Return [X, Y] of the center of cell containing provided text 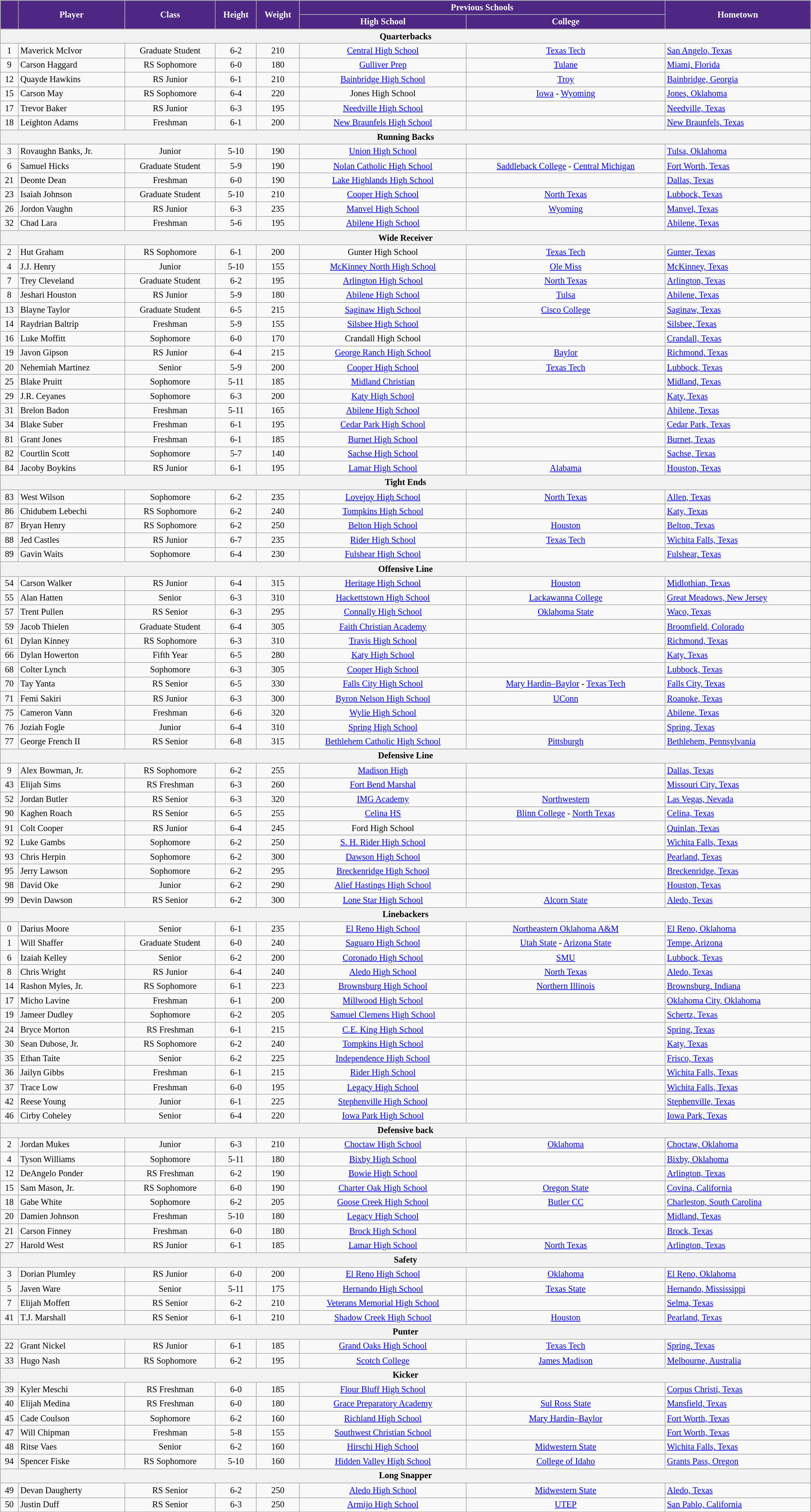
Devin Dawson [72, 900]
Stephenville High School [383, 1101]
Lake Highlands High School [383, 180]
Quinlan, Texas [737, 828]
Jordan Mukes [72, 1145]
Oregon State [565, 1188]
Class [170, 15]
George French II [72, 742]
Stephenville, Texas [737, 1101]
165 [278, 411]
Grand Oaks High School [383, 1346]
Javen Ware [72, 1289]
J.J. Henry [72, 266]
Cirby Coheley [72, 1116]
Jordon Vaughn [72, 209]
Colter Lynch [72, 670]
Previous Schools [482, 7]
Deonte Dean [72, 180]
Hometown [737, 15]
Lackawanna College [565, 598]
Manvel High School [383, 209]
Crandall, Texas [737, 338]
Bixby High School [383, 1159]
Baylor [565, 353]
Belton, Texas [737, 526]
Trey Cleveland [72, 281]
Midland Christian [383, 382]
Grants Pass, Oregon [737, 1462]
High School [383, 22]
Coronado High School [383, 958]
Darius Moore [72, 929]
Bethlehem, Pennsylvania [737, 742]
22 [9, 1346]
Jeshari Houston [72, 295]
Flour Bluff High School [383, 1389]
Travis High School [383, 641]
0 [9, 929]
Saginaw High School [383, 310]
6-7 [236, 540]
29 [9, 396]
88 [9, 540]
Bixby, Oklahoma [737, 1159]
Hirschi High School [383, 1447]
16 [9, 338]
Wylie High School [383, 713]
Goose Creek High School [383, 1202]
Sam Mason, Jr. [72, 1188]
33 [9, 1361]
Izaiah Kelley [72, 958]
Harold West [72, 1246]
95 [9, 871]
77 [9, 742]
Damien Johnson [72, 1216]
Frisco, Texas [737, 1058]
Quarterbacks [405, 36]
Broomfield, Colorado [737, 627]
84 [9, 468]
IMG Academy [383, 799]
Gavin Waits [72, 554]
Alabama [565, 468]
Breckenridge, Texas [737, 871]
Bainbridge High School [383, 80]
Chidubem Lebechi [72, 511]
25 [9, 382]
330 [278, 684]
Height [236, 15]
Mary Hardin–Baylor [565, 1418]
Melbourne, Australia [737, 1361]
Tay Yanta [72, 684]
Carson Walker [72, 583]
Manvel, Texas [737, 209]
Weight [278, 15]
Saguaro High School [383, 943]
91 [9, 828]
27 [9, 1246]
Dawson High School [383, 857]
Burnet High School [383, 439]
Faith Christian Academy [383, 627]
5-7 [236, 454]
Nehemiah Martinez [72, 367]
Independence High School [383, 1058]
Gabe White [72, 1202]
Brownsburg High School [383, 986]
54 [9, 583]
Northwestern [565, 799]
Fulshear High School [383, 554]
Miami, Florida [737, 65]
Oklahoma State [565, 612]
Hugo Nash [72, 1361]
Belton High School [383, 526]
Jacob Thielen [72, 627]
San Pablo, California [737, 1505]
Burnet, Texas [737, 439]
Elijah Sims [72, 785]
Joziah Fogle [72, 727]
George Ranch High School [383, 353]
San Angelo, Texas [737, 50]
23 [9, 195]
Chris Herpin [72, 857]
280 [278, 655]
Midlothian, Texas [737, 583]
5-8 [236, 1432]
87 [9, 526]
Jones, Oklahoma [737, 94]
6-8 [236, 742]
Reese Young [72, 1101]
Central High School [383, 50]
92 [9, 842]
39 [9, 1389]
Kaghen Roach [72, 814]
Brock High School [383, 1231]
New Braunfels, Texas [737, 123]
83 [9, 497]
Alex Bowman, Jr. [72, 770]
Blayne Taylor [72, 310]
Falls City High School [383, 684]
170 [278, 338]
Grant Jones [72, 439]
94 [9, 1462]
Sachse High School [383, 454]
Bryan Henry [72, 526]
Chad Lara [72, 223]
Carson May [72, 94]
Brock, Texas [737, 1231]
31 [9, 411]
Dylan Kinney [72, 641]
Long Snapper [405, 1476]
Butler CC [565, 1202]
Saginaw, Texas [737, 310]
260 [278, 785]
Covina, California [737, 1188]
Javon Gipson [72, 353]
Utah State - Arizona State [565, 943]
SMU [565, 958]
5-6 [236, 223]
J.R. Ceyanes [72, 396]
175 [278, 1289]
Cisco College [565, 310]
Maverick McIvor [72, 50]
49 [9, 1490]
Millwood High School [383, 1001]
52 [9, 799]
40 [9, 1404]
Dylan Howerton [72, 655]
140 [278, 454]
36 [9, 1073]
Falls City, Texas [737, 684]
Alcorn State [565, 900]
Spring High School [383, 727]
Sean Dubose, Jr. [72, 1044]
Carson Haggard [72, 65]
Wyoming [565, 209]
Corpus Christi, Texas [737, 1389]
59 [9, 627]
5 [9, 1289]
Southwest Christian School [383, 1432]
Rashon Myles, Jr. [72, 986]
Armijo High School [383, 1505]
Brownsburg, Indiana [737, 986]
Will Chipman [72, 1432]
Ford High School [383, 828]
Colt Cooper [72, 828]
Leighton Adams [72, 123]
Grace Preparatory Academy [383, 1404]
Micho Lavine [72, 1001]
Needville, Texas [737, 108]
Tempe, Arizona [737, 943]
Trace Low [72, 1087]
Northeastern Oklahoma A&M [565, 929]
Saddleback College - Central Michigan [565, 166]
45 [9, 1418]
Sachse, Texas [737, 454]
New Braunfels High School [383, 123]
Alan Hatten [72, 598]
99 [9, 900]
Hidden Valley High School [383, 1462]
Jones High School [383, 94]
Selma, Texas [737, 1303]
Spencer Fiske [72, 1462]
Samuel Clemens High School [383, 1015]
98 [9, 885]
71 [9, 698]
46 [9, 1116]
Ritse Vaes [72, 1447]
Lone Star High School [383, 900]
Mary Hardin–Baylor - Texas Tech [565, 684]
Richland High School [383, 1418]
Chris Wright [72, 972]
50 [9, 1505]
47 [9, 1432]
UTEP [565, 1505]
Charter Oak High School [383, 1188]
82 [9, 454]
Luke Gambs [72, 842]
Justin Duff [72, 1505]
Brelon Badon [72, 411]
McKinney North High School [383, 266]
42 [9, 1101]
Linebackers [405, 914]
230 [278, 554]
Jerry Lawson [72, 871]
Schertz, Texas [737, 1015]
Wide Receiver [405, 238]
Fulshear, Texas [737, 554]
Tulsa, Oklahoma [737, 151]
Kicker [405, 1375]
Jed Castles [72, 540]
Hernando High School [383, 1289]
Running Backs [405, 137]
Allen, Texas [737, 497]
Jacoby Boykins [72, 468]
Missouri City, Texas [737, 785]
41 [9, 1317]
Pittsburgh [565, 742]
Luke Moffitt [72, 338]
Jordan Butler [72, 799]
Sul Ross State [565, 1404]
Union High School [383, 151]
Oklahoma City, Oklahoma [737, 1001]
61 [9, 641]
Celina, Texas [737, 814]
Gunter, Texas [737, 252]
Rovaughn Banks, Jr. [72, 151]
37 [9, 1087]
Las Vegas, Nevada [737, 799]
Defensive back [405, 1130]
30 [9, 1044]
48 [9, 1447]
75 [9, 713]
86 [9, 511]
245 [278, 828]
Troy [565, 80]
Breckenridge High School [383, 871]
290 [278, 885]
93 [9, 857]
Fort Bend Marshal [383, 785]
Byron Nelson High School [383, 698]
Crandall High School [383, 338]
Grant Nickel [72, 1346]
College of Idaho [565, 1462]
Iowa Park High School [383, 1116]
Waco, Texas [737, 612]
Will Shaffer [72, 943]
Devan Daugherty [72, 1490]
Bryce Morton [72, 1030]
Cedar Park, Texas [737, 425]
Ole Miss [565, 266]
55 [9, 598]
Samuel Hicks [72, 166]
Trevor Baker [72, 108]
Needville High School [383, 108]
223 [278, 986]
UConn [565, 698]
Connally High School [383, 612]
Bowie High School [383, 1173]
Arlington High School [383, 281]
Blake Pruitt [72, 382]
Safety [405, 1260]
57 [9, 612]
Carson Finney [72, 1231]
Blinn College - North Texas [565, 814]
S. H. Rider High School [383, 842]
Tulane [565, 65]
Defensive Line [405, 756]
Blake Suber [72, 425]
Iowa Park, Texas [737, 1116]
DeAngelo Ponder [72, 1173]
Elijah Medina [72, 1404]
Offensive Line [405, 569]
35 [9, 1058]
Ethan Taite [72, 1058]
Jailyn Gibbs [72, 1073]
Madison High [383, 770]
Celina HS [383, 814]
Silsbee High School [383, 324]
81 [9, 439]
Bainbridge, Georgia [737, 80]
Dorian Plumley [72, 1274]
Hut Graham [72, 252]
24 [9, 1030]
89 [9, 554]
Silsbee, Texas [737, 324]
College [565, 22]
Cameron Vann [72, 713]
Hernando, Mississippi [737, 1289]
Fifth Year [170, 655]
32 [9, 223]
Northern Illinois [565, 986]
90 [9, 814]
68 [9, 670]
Roanoke, Texas [737, 698]
Courtlin Scott [72, 454]
43 [9, 785]
Tulsa [565, 295]
David Oke [72, 885]
McKinney, Texas [737, 266]
6-6 [236, 713]
West Wilson [72, 497]
Tyson Williams [72, 1159]
Mansfield, Texas [737, 1404]
C.E. King High School [383, 1030]
Great Meadows, New Jersey [737, 598]
Choctaw High School [383, 1145]
Isaiah Johnson [72, 195]
Gulliver Prep [383, 65]
Nolan Catholic High School [383, 166]
Scotch College [383, 1361]
James Madison [565, 1361]
Raydrian Baltrip [72, 324]
Kyler Meschi [72, 1389]
Choctaw, Oklahoma [737, 1145]
Cade Coulson [72, 1418]
Quayde Hawkins [72, 80]
26 [9, 209]
Punter [405, 1332]
Alief Hastings High School [383, 885]
66 [9, 655]
13 [9, 310]
Texas State [565, 1289]
Veterans Memorial High School [383, 1303]
34 [9, 425]
Hackettstown High School [383, 598]
Charleston, South Carolina [737, 1202]
Cedar Park High School [383, 425]
Gunter High School [383, 252]
Player [72, 15]
76 [9, 727]
Elijah Moffett [72, 1303]
Lovejoy High School [383, 497]
70 [9, 684]
Jameer Dudley [72, 1015]
Trent Pullen [72, 612]
Tight Ends [405, 482]
Shadow Creek High School [383, 1317]
Bethlehem Catholic High School [383, 742]
T.J. Marshall [72, 1317]
Iowa - Wyoming [565, 94]
Heritage High School [383, 583]
Femi Sakiri [72, 698]
